Return (X, Y) of the center of cell containing provided text 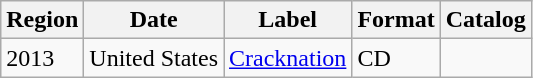
Catalog (486, 20)
Label (288, 20)
United States (154, 58)
Cracknation (288, 58)
CD (396, 58)
Date (154, 20)
2013 (42, 58)
Format (396, 20)
Region (42, 20)
